For the text-containing cell, return its midpoint in (x, y) coordinate format. 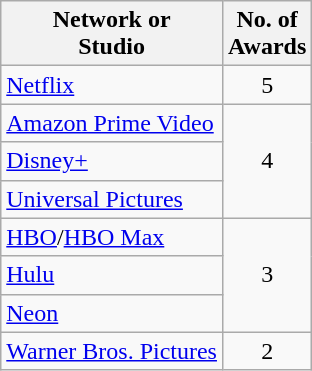
Universal Pictures (112, 199)
No. ofAwards (266, 34)
5 (266, 85)
Hulu (112, 275)
3 (266, 275)
HBO/HBO Max (112, 237)
Warner Bros. Pictures (112, 351)
Disney+ (112, 161)
Neon (112, 313)
4 (266, 161)
Netflix (112, 85)
Network orStudio (112, 34)
Amazon Prime Video (112, 123)
2 (266, 351)
